Return the [x, y] coordinate for the center point of the cell that contains the specified text.  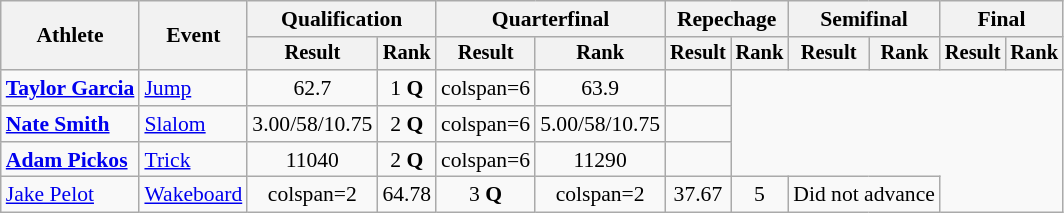
5 [760, 195]
Taylor Garcia [70, 88]
1 Q [406, 88]
Adam Pickos [70, 160]
Final [1002, 19]
37.67 [698, 195]
Nate Smith [70, 124]
5.00/58/10.75 [600, 124]
Repechage [726, 19]
62.7 [312, 88]
3 Q [486, 195]
Jake Pelot [70, 195]
Wakeboard [193, 195]
Trick [193, 160]
Event [193, 36]
Qualification [342, 19]
Jump [193, 88]
11040 [312, 160]
Slalom [193, 124]
Athlete [70, 36]
63.9 [600, 88]
3.00/58/10.75 [312, 124]
Quarterfinal [550, 19]
64.78 [406, 195]
Did not advance [864, 195]
Semifinal [864, 19]
11290 [600, 160]
